Extract the [X, Y] coordinate from the center of the cell holding the provided text.  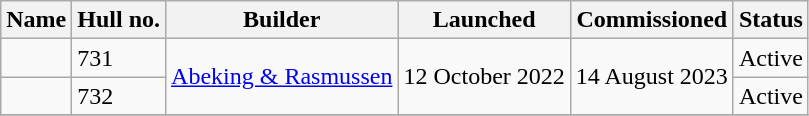
Name [36, 20]
12 October 2022 [484, 77]
Builder [282, 20]
14 August 2023 [652, 77]
Abeking & Rasmussen [282, 77]
Status [770, 20]
Launched [484, 20]
Hull no. [119, 20]
731 [119, 58]
732 [119, 96]
Commissioned [652, 20]
